From the cell containing the given text, extract its center point as [x, y] coordinate. 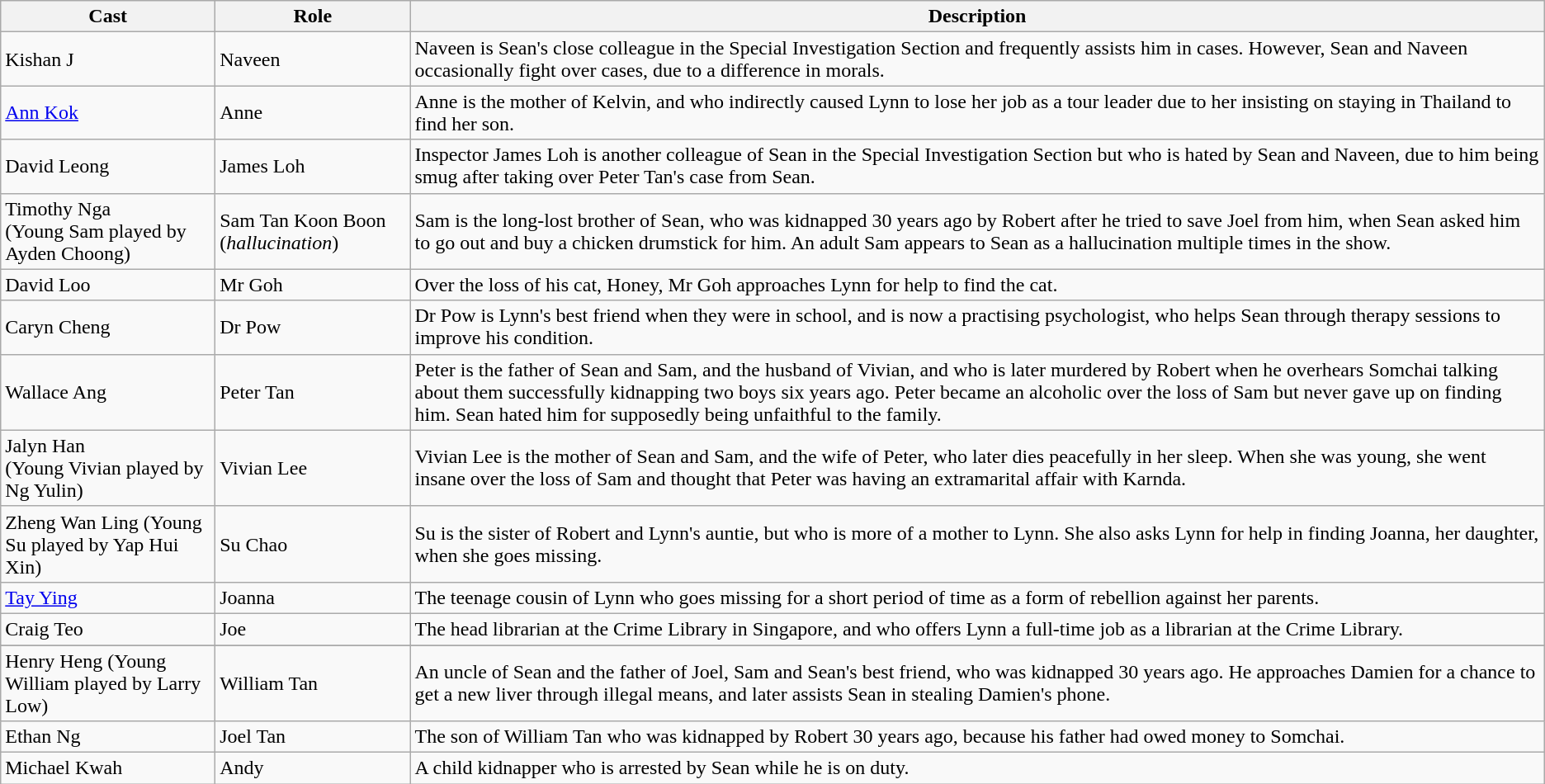
The son of William Tan who was kidnapped by Robert 30 years ago, because his father had owed money to Somchai. [977, 737]
Over the loss of his cat, Honey, Mr Goh approaches Lynn for help to find the cat. [977, 285]
James Loh [313, 167]
David Leong [108, 167]
William Tan [313, 683]
Dr Pow [313, 327]
Peter Tan [313, 392]
Caryn Cheng [108, 327]
Joel Tan [313, 737]
Anne [313, 112]
Sam Tan Koon Boon (hallucination) [313, 231]
Su Chao [313, 544]
Joe [313, 629]
The teenage cousin of Lynn who goes missing for a short period of time as a form of rebellion against her parents. [977, 597]
Cast [108, 17]
Wallace Ang [108, 392]
Mr Goh [313, 285]
Craig Teo [108, 629]
Michael Kwah [108, 768]
Ann Kok [108, 112]
Timothy Nga(Young Sam played by Ayden Choong) [108, 231]
Kishan J [108, 59]
Andy [313, 768]
Role [313, 17]
Jalyn Han(Young Vivian played by Ng Yulin) [108, 468]
Ethan Ng [108, 737]
Naveen [313, 59]
Joanna [313, 597]
Tay Ying [108, 597]
David Loo [108, 285]
Vivian Lee [313, 468]
The head librarian at the Crime Library in Singapore, and who offers Lynn a full-time job as a librarian at the Crime Library. [977, 629]
Zheng Wan Ling (Young Su played by Yap Hui Xin) [108, 544]
Henry Heng (Young William played by Larry Low) [108, 683]
Description [977, 17]
A child kidnapper who is arrested by Sean while he is on duty. [977, 768]
